From the cell containing the given text, extract its center point as [X, Y] coordinate. 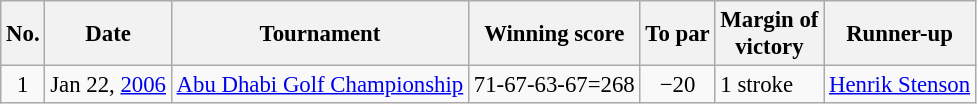
1 stroke [770, 85]
No. [23, 34]
71-67-63-67=268 [555, 85]
Henrik Stenson [900, 85]
Margin ofvictory [770, 34]
1 [23, 85]
Abu Dhabi Golf Championship [320, 85]
−20 [678, 85]
Tournament [320, 34]
Date [108, 34]
To par [678, 34]
Winning score [555, 34]
Jan 22, 2006 [108, 85]
Runner-up [900, 34]
